Extract the (X, Y) coordinate from the center of the cell holding the provided text.  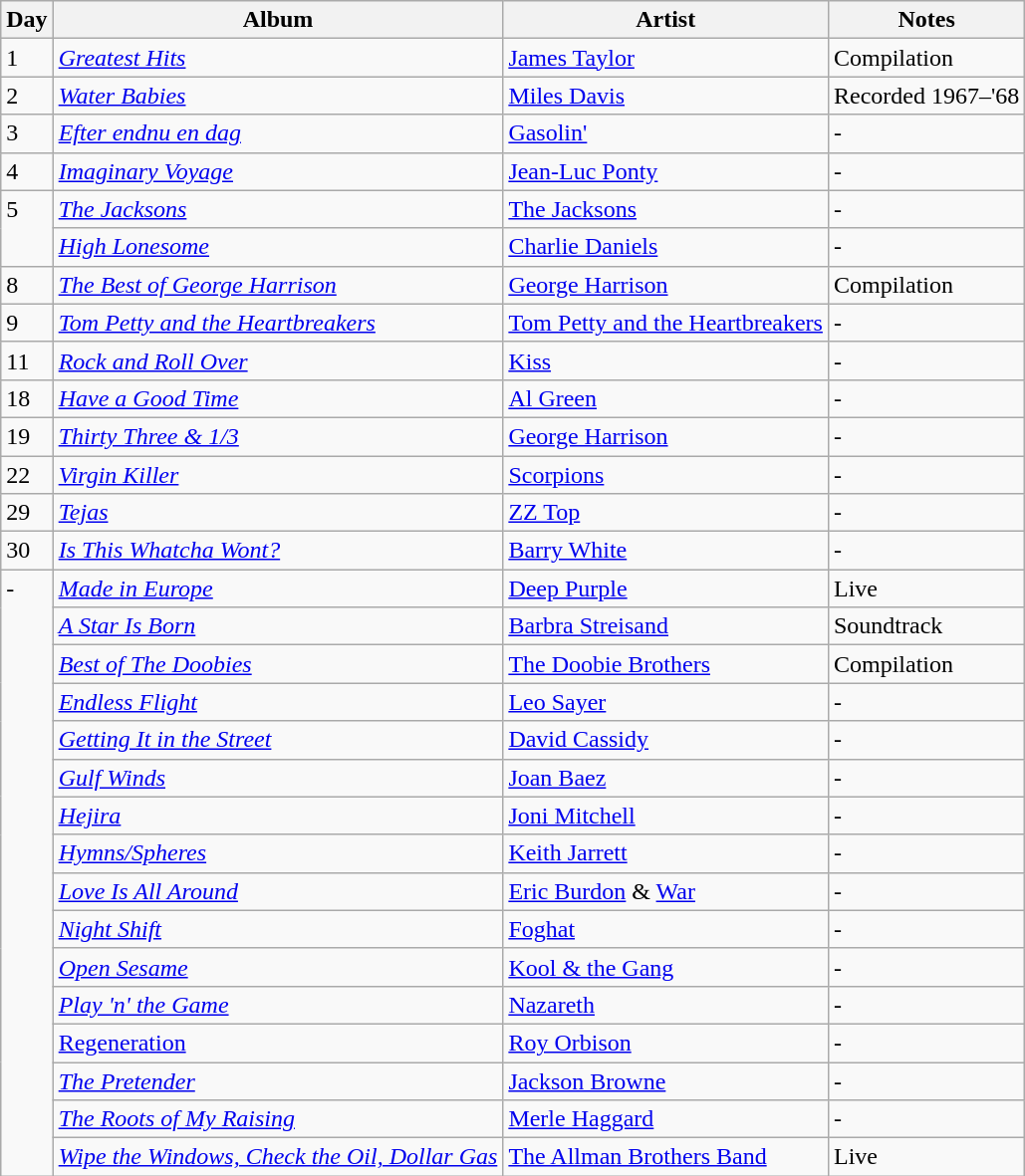
Al Green (665, 398)
The Pretender (278, 1080)
Gulf Winds (278, 778)
Play 'n' the Game (278, 1005)
Foghat (665, 929)
Imaginary Voyage (278, 171)
Kool & the Gang (665, 967)
2 (27, 96)
29 (27, 513)
Keith Jarrett (665, 853)
Wipe the Windows, Check the Oil, Dollar Gas (278, 1157)
Have a Good Time (278, 398)
Efter endnu en dag (278, 133)
Barbra Streisand (665, 626)
22 (27, 475)
Scorpions (665, 475)
Virgin Killer (278, 475)
Getting It in the Street (278, 740)
Album (278, 20)
Roy Orbison (665, 1043)
Made in Europe (278, 588)
18 (27, 398)
9 (27, 323)
Best of The Doobies (278, 664)
Recorded 1967–'68 (926, 96)
ZZ Top (665, 513)
Miles Davis (665, 96)
Charlie Daniels (665, 247)
Water Babies (278, 96)
Thirty Three & 1/3 (278, 436)
The Roots of My Raising (278, 1119)
Hymns/Spheres (278, 853)
5 (27, 228)
3 (27, 133)
The Best of George Harrison (278, 285)
David Cassidy (665, 740)
Jackson Browne (665, 1080)
4 (27, 171)
Gasolin' (665, 133)
Endless Flight (278, 702)
Is This Whatcha Wont? (278, 551)
Joan Baez (665, 778)
James Taylor (665, 58)
8 (27, 285)
Deep Purple (665, 588)
11 (27, 360)
Love Is All Around (278, 891)
The Doobie Brothers (665, 664)
1 (27, 58)
Open Sesame (278, 967)
Eric Burdon & War (665, 891)
A Star Is Born (278, 626)
Jean-Luc Ponty (665, 171)
Joni Mitchell (665, 816)
Regeneration (278, 1043)
Merle Haggard (665, 1119)
Tejas (278, 513)
Soundtrack (926, 626)
30 (27, 551)
Day (27, 20)
Artist (665, 20)
High Lonesome (278, 247)
Rock and Roll Over (278, 360)
19 (27, 436)
Barry White (665, 551)
Notes (926, 20)
Leo Sayer (665, 702)
Night Shift (278, 929)
Greatest Hits (278, 58)
The Allman Brothers Band (665, 1157)
Nazareth (665, 1005)
Hejira (278, 816)
Kiss (665, 360)
